Output the (X, Y) coordinate of the center of the cell containing the given text.  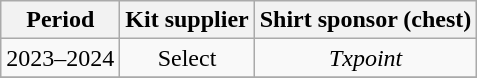
Period (60, 20)
2023–2024 (60, 58)
Select (187, 58)
Shirt sponsor (chest) (366, 20)
Kit supplier (187, 20)
Txpoint (366, 58)
